Detect which cell encompasses the target text, then output its [x, y] center coordinate. 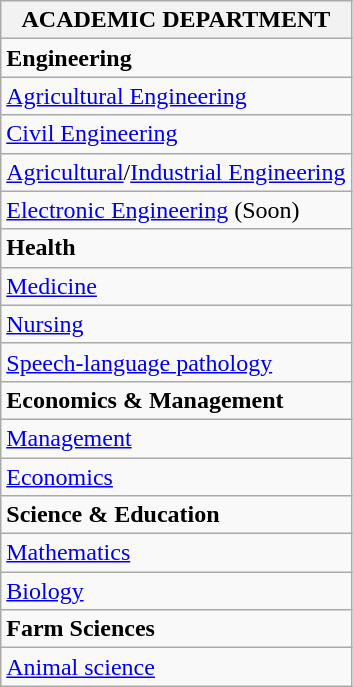
Agricultural Engineering [176, 96]
Health [176, 248]
Biology [176, 591]
Economics [176, 477]
Mathematics [176, 553]
Agricultural/Industrial Engineering [176, 172]
Economics & Management [176, 400]
ACADEMIC DEPARTMENT [176, 20]
Engineering [176, 58]
Civil Engineering [176, 134]
Management [176, 438]
Medicine [176, 286]
Science & Education [176, 515]
Farm Sciences [176, 629]
Animal science [176, 667]
Speech-language pathology [176, 362]
Electronic Engineering (Soon) [176, 210]
Nursing [176, 324]
